Determine the (X, Y) coordinate at the center of the cell enclosing the given text.  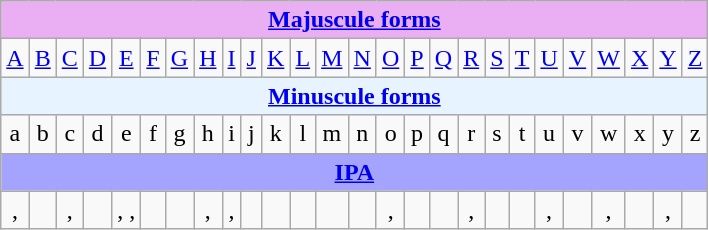
r (472, 134)
v (577, 134)
, , (126, 210)
f (153, 134)
G (179, 58)
K (275, 58)
b (42, 134)
P (417, 58)
a (15, 134)
U (549, 58)
h (208, 134)
Q (443, 58)
N (362, 58)
W (609, 58)
IPA (354, 172)
T (522, 58)
q (443, 134)
Y (668, 58)
F (153, 58)
M (332, 58)
m (332, 134)
V (577, 58)
i (232, 134)
C (70, 58)
I (232, 58)
J (251, 58)
w (609, 134)
j (251, 134)
R (472, 58)
s (497, 134)
n (362, 134)
B (42, 58)
o (390, 134)
x (639, 134)
H (208, 58)
t (522, 134)
Z (695, 58)
Minuscule forms (354, 96)
E (126, 58)
p (417, 134)
O (390, 58)
g (179, 134)
c (70, 134)
L (303, 58)
A (15, 58)
l (303, 134)
d (97, 134)
Majuscule forms (354, 20)
S (497, 58)
D (97, 58)
k (275, 134)
z (695, 134)
X (639, 58)
e (126, 134)
u (549, 134)
y (668, 134)
